Pinpoint the cell where the given text exists, returning its (X, Y) midpoint coordinate. 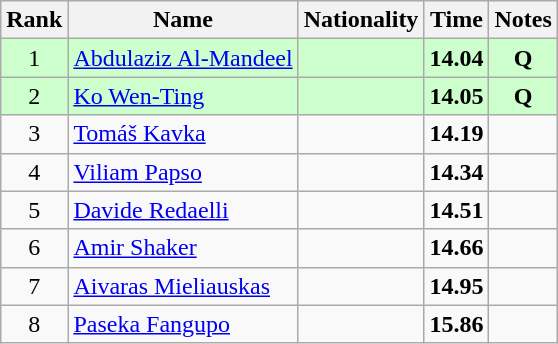
Ko Wen-Ting (183, 96)
14.19 (456, 134)
Paseka Fangupo (183, 324)
Abdulaziz Al-Mandeel (183, 58)
Time (456, 20)
Nationality (361, 20)
Davide Redaelli (183, 210)
5 (34, 210)
1 (34, 58)
14.34 (456, 172)
Rank (34, 20)
14.04 (456, 58)
8 (34, 324)
2 (34, 96)
4 (34, 172)
14.51 (456, 210)
3 (34, 134)
Tomáš Kavka (183, 134)
14.95 (456, 286)
Amir Shaker (183, 248)
7 (34, 286)
6 (34, 248)
14.66 (456, 248)
Aivaras Mieliauskas (183, 286)
Notes (523, 20)
Viliam Papso (183, 172)
15.86 (456, 324)
Name (183, 20)
14.05 (456, 96)
